Output the [X, Y] coordinate of the center of the cell containing the given text.  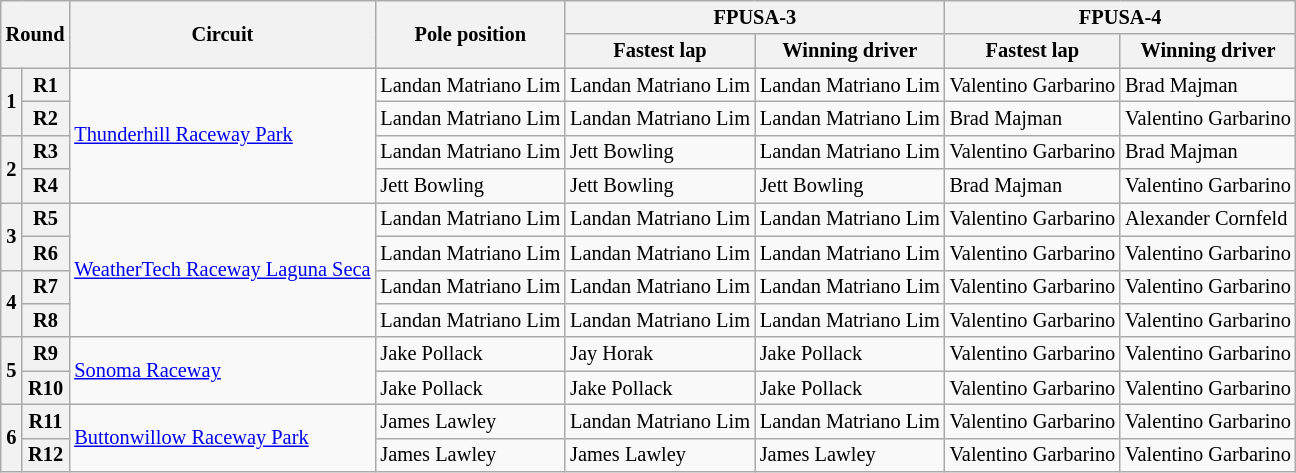
1 [12, 102]
FPUSA-3 [754, 17]
5 [12, 370]
Buttonwillow Raceway Park [222, 438]
R9 [46, 354]
Circuit [222, 34]
Round [36, 34]
6 [12, 438]
R3 [46, 152]
Thunderhill Raceway Park [222, 136]
R11 [46, 421]
2 [12, 168]
R2 [46, 118]
Pole position [470, 34]
R10 [46, 388]
Jay Horak [660, 354]
R1 [46, 85]
3 [12, 236]
Sonoma Raceway [222, 370]
FPUSA-4 [1120, 17]
Alexander Cornfeld [1208, 219]
4 [12, 304]
R4 [46, 186]
R7 [46, 287]
R12 [46, 455]
R8 [46, 320]
WeatherTech Raceway Laguna Seca [222, 270]
R6 [46, 253]
R5 [46, 219]
